Extract the [X, Y] coordinate from the center of the cell holding the provided text.  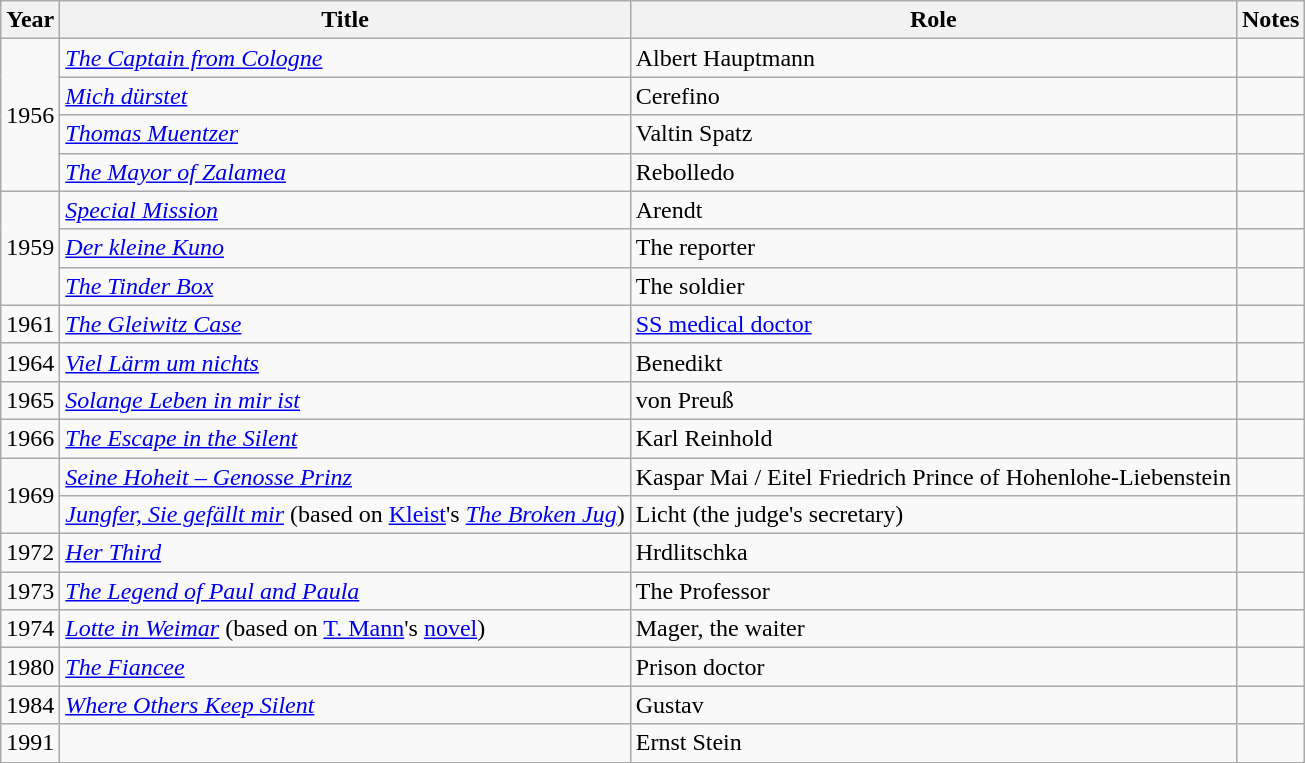
The soldier [933, 286]
The Legend of Paul and Paula [345, 591]
Thomas Muentzer [345, 134]
Arendt [933, 210]
Notes [1270, 20]
Hrdlitschka [933, 553]
1973 [30, 591]
1969 [30, 496]
The Professor [933, 591]
Title [345, 20]
Kaspar Mai / Eitel Friedrich Prince of Hohenlohe-Liebenstein [933, 477]
The Tinder Box [345, 286]
The Fiancee [345, 667]
1959 [30, 248]
Benedikt [933, 362]
Role [933, 20]
Albert Hauptmann [933, 58]
Lotte in Weimar (based on T. Mann's novel) [345, 629]
Jungfer, Sie gefällt mir (based on Kleist's The Broken Jug) [345, 515]
Seine Hoheit – Genosse Prinz [345, 477]
Karl Reinhold [933, 438]
Valtin Spatz [933, 134]
The Captain from Cologne [345, 58]
Mich dürstet [345, 96]
1956 [30, 115]
1991 [30, 743]
1964 [30, 362]
Prison doctor [933, 667]
Der kleine Kuno [345, 248]
von Preuß [933, 400]
The reporter [933, 248]
1961 [30, 324]
1984 [30, 705]
Gustav [933, 705]
Cerefino [933, 96]
Licht (the judge's secretary) [933, 515]
Mager, the waiter [933, 629]
SS medical doctor [933, 324]
Solange Leben in mir ist [345, 400]
Viel Lärm um nichts [345, 362]
1966 [30, 438]
Ernst Stein [933, 743]
1980 [30, 667]
Year [30, 20]
1965 [30, 400]
Her Third [345, 553]
Rebolledo [933, 172]
Where Others Keep Silent [345, 705]
The Gleiwitz Case [345, 324]
1972 [30, 553]
The Escape in the Silent [345, 438]
The Mayor of Zalamea [345, 172]
Special Mission [345, 210]
1974 [30, 629]
